Extract the (x, y) coordinate from the center of the cell holding the provided text.  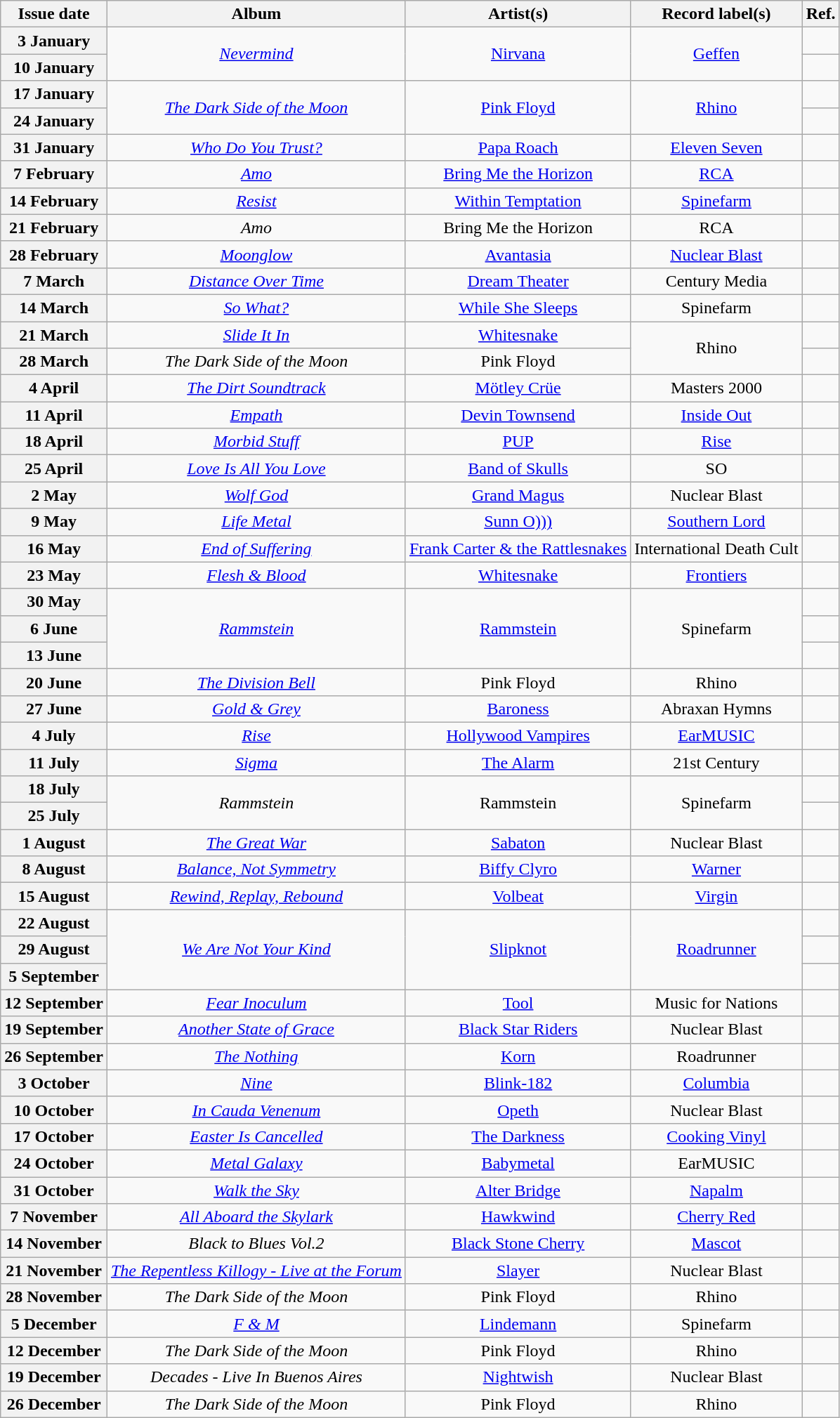
29 August (54, 950)
The Repentless Killogy - Live at the Forum (256, 1271)
21 February (54, 228)
Columbia (716, 1083)
Band of Skulls (518, 468)
Walk the Sky (256, 1190)
18 April (54, 442)
11 July (54, 762)
12 September (54, 1003)
Record label(s) (716, 14)
Tool (518, 1003)
Papa Roach (518, 147)
26 September (54, 1056)
18 July (54, 789)
7 March (54, 281)
The Great War (256, 843)
Within Temptation (518, 201)
Napalm (716, 1190)
9 May (54, 522)
Virgin (716, 896)
16 May (54, 549)
F & M (256, 1324)
Nine (256, 1083)
Warner (716, 869)
27 June (54, 709)
Black Stone Cherry (518, 1244)
17 October (54, 1136)
3 January (54, 41)
Easter Is Cancelled (256, 1136)
Biffy Clyro (518, 869)
Empath (256, 415)
Artist(s) (518, 14)
14 November (54, 1244)
Music for Nations (716, 1003)
Avantasia (518, 254)
Korn (518, 1056)
In Cauda Venenum (256, 1110)
5 December (54, 1324)
6 June (54, 629)
11 April (54, 415)
8 August (54, 869)
Balance, Not Symmetry (256, 869)
28 February (54, 254)
Who Do You Trust? (256, 147)
Cooking Vinyl (716, 1136)
24 January (54, 121)
Alter Bridge (518, 1190)
Volbeat (518, 896)
Dream Theater (518, 281)
28 November (54, 1297)
24 October (54, 1163)
Cherry Red (716, 1217)
Mascot (716, 1244)
Lindemann (518, 1324)
31 January (54, 147)
The Dirt Soundtrack (256, 388)
3 October (54, 1083)
Life Metal (256, 522)
23 May (54, 575)
Frontiers (716, 575)
Inside Out (716, 415)
25 July (54, 816)
Slipknot (518, 950)
Blink-182 (518, 1083)
Nightwish (518, 1377)
22 August (54, 923)
1 August (54, 843)
2 May (54, 495)
Century Media (716, 281)
Eleven Seven (716, 147)
Masters 2000 (716, 388)
10 October (54, 1110)
International Death Cult (716, 549)
19 September (54, 1030)
21 March (54, 335)
Sabaton (518, 843)
21 November (54, 1271)
The Alarm (518, 762)
19 December (54, 1377)
Issue date (54, 14)
13 June (54, 655)
Ref. (820, 14)
Devin Townsend (518, 415)
We Are Not Your Kind (256, 950)
28 March (54, 362)
17 January (54, 94)
Nirvana (518, 54)
Frank Carter & the Rattlesnakes (518, 549)
Black Star Riders (518, 1030)
While She Sleeps (518, 308)
Nevermind (256, 54)
14 February (54, 201)
Gold & Grey (256, 709)
4 July (54, 735)
7 November (54, 1217)
PUP (518, 442)
Opeth (518, 1110)
Flesh & Blood (256, 575)
Decades - Live In Buenos Aires (256, 1377)
Black to Blues Vol.2 (256, 1244)
Babymetal (518, 1163)
Southern Lord (716, 522)
5 September (54, 976)
End of Suffering (256, 549)
7 February (54, 174)
10 January (54, 67)
26 December (54, 1404)
So What? (256, 308)
Fear Inoculum (256, 1003)
Morbid Stuff (256, 442)
Geffen (716, 54)
Slayer (518, 1271)
Love Is All You Love (256, 468)
14 March (54, 308)
Mötley Crüe (518, 388)
The Nothing (256, 1056)
Wolf God (256, 495)
The Division Bell (256, 682)
Slide It In (256, 335)
All Aboard the Skylark (256, 1217)
21st Century (716, 762)
Moonglow (256, 254)
Distance Over Time (256, 281)
Hawkwind (518, 1217)
SO (716, 468)
25 April (54, 468)
30 May (54, 602)
12 December (54, 1351)
Grand Magus (518, 495)
Abraxan Hymns (716, 709)
15 August (54, 896)
Album (256, 14)
Baroness (518, 709)
Rewind, Replay, Rebound (256, 896)
4 April (54, 388)
Sunn O))) (518, 522)
Sigma (256, 762)
31 October (54, 1190)
Hollywood Vampires (518, 735)
Resist (256, 201)
Another State of Grace (256, 1030)
20 June (54, 682)
The Darkness (518, 1136)
Metal Galaxy (256, 1163)
